Return (x, y) of the center of cell containing provided text 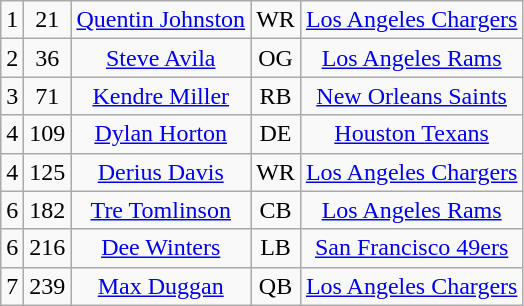
RB (276, 96)
OG (276, 58)
Derius Davis (161, 172)
New Orleans Saints (412, 96)
Dylan Horton (161, 134)
CB (276, 210)
LB (276, 248)
Steve Avila (161, 58)
216 (48, 248)
Tre Tomlinson (161, 210)
7 (12, 286)
109 (48, 134)
2 (12, 58)
125 (48, 172)
3 (12, 96)
71 (48, 96)
QB (276, 286)
182 (48, 210)
Max Duggan (161, 286)
San Francisco 49ers (412, 248)
Houston Texans (412, 134)
36 (48, 58)
1 (12, 20)
Dee Winters (161, 248)
Quentin Johnston (161, 20)
DE (276, 134)
239 (48, 286)
Kendre Miller (161, 96)
21 (48, 20)
